Provide the [x, y] coordinate of the cell's center where the given text is located.  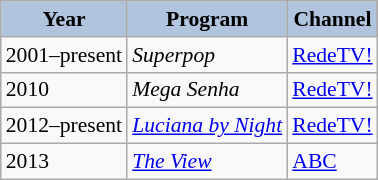
Year [64, 19]
Channel [332, 19]
2010 [64, 90]
2001–present [64, 55]
Luciana by Night [207, 126]
Mega Senha [207, 90]
2012–present [64, 126]
Program [207, 19]
2013 [64, 162]
Superpop [207, 55]
ABC [332, 162]
The View [207, 162]
